Return the [x, y] coordinate for the center point of the cell that contains the specified text.  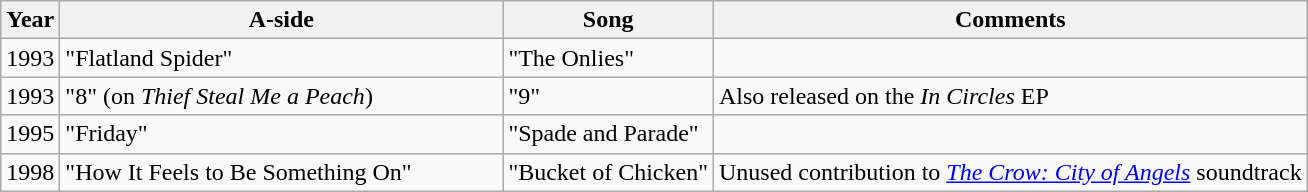
1995 [30, 134]
"Flatland Spider" [282, 58]
1998 [30, 172]
A-side [282, 20]
"9" [608, 96]
"How It Feels to Be Something On" [282, 172]
"Spade and Parade" [608, 134]
Also released on the In Circles EP [1010, 96]
Year [30, 20]
"Friday" [282, 134]
"The Onlies" [608, 58]
Comments [1010, 20]
"8" (on Thief Steal Me a Peach) [282, 96]
Unused contribution to The Crow: City of Angels soundtrack [1010, 172]
Song [608, 20]
"Bucket of Chicken" [608, 172]
